Locate the cell with the specified text and output its [X, Y] center coordinate. 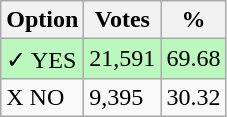
30.32 [194, 97]
21,591 [122, 59]
Votes [122, 20]
X NO [42, 97]
✓ YES [42, 59]
9,395 [122, 97]
69.68 [194, 59]
Option [42, 20]
% [194, 20]
